Output the (X, Y) coordinate of the center of the cell containing the given text.  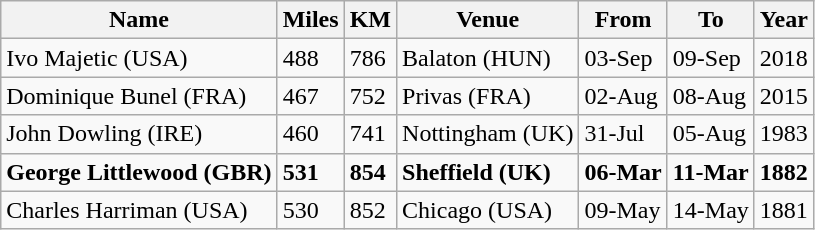
Chicago (USA) (488, 210)
Sheffield (UK) (488, 172)
752 (370, 96)
Dominique Bunel (FRA) (139, 96)
1881 (784, 210)
2018 (784, 58)
Balaton (HUN) (488, 58)
KM (370, 20)
852 (370, 210)
Nottingham (UK) (488, 134)
08-Aug (710, 96)
741 (370, 134)
11-Mar (710, 172)
460 (310, 134)
530 (310, 210)
1983 (784, 134)
467 (310, 96)
Charles Harriman (USA) (139, 210)
02-Aug (623, 96)
09-Sep (710, 58)
Year (784, 20)
488 (310, 58)
George Littlewood (GBR) (139, 172)
06-Mar (623, 172)
Privas (FRA) (488, 96)
786 (370, 58)
Miles (310, 20)
05-Aug (710, 134)
To (710, 20)
854 (370, 172)
Name (139, 20)
03-Sep (623, 58)
2015 (784, 96)
531 (310, 172)
John Dowling (IRE) (139, 134)
14-May (710, 210)
09-May (623, 210)
1882 (784, 172)
Ivo Majetic (USA) (139, 58)
Venue (488, 20)
31-Jul (623, 134)
From (623, 20)
